Search for the cell housing the specified text and yield its (x, y) center coordinate. 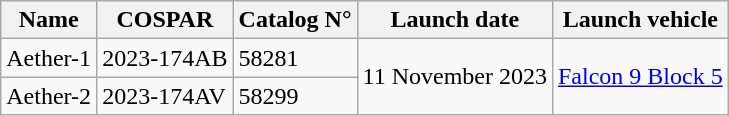
2023-174AB (165, 58)
58299 (295, 96)
58281 (295, 58)
11 November 2023 (454, 77)
Launch vehicle (640, 20)
Catalog N° (295, 20)
Aether-1 (49, 58)
COSPAR (165, 20)
Name (49, 20)
Aether-2 (49, 96)
Launch date (454, 20)
2023-174AV (165, 96)
Falcon 9 Block 5 (640, 77)
